For the text-containing cell, return its midpoint in (x, y) coordinate format. 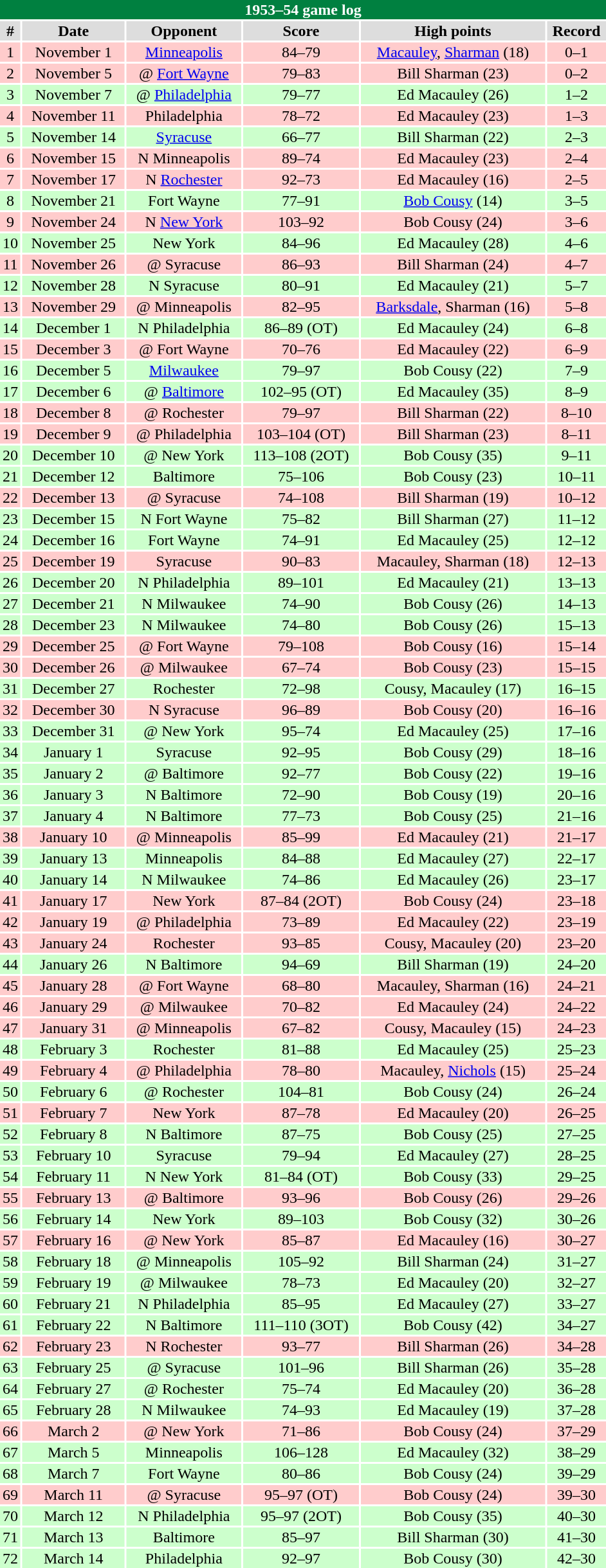
February 16 (73, 1240)
102–95 (OT) (301, 392)
0–2 (576, 73)
8–10 (576, 413)
February 25 (73, 1367)
37–28 (576, 1410)
17 (10, 392)
3–5 (576, 201)
February 21 (73, 1304)
January 3 (73, 795)
84–79 (301, 52)
February 28 (73, 1410)
January 26 (73, 964)
29–26 (576, 1198)
87–84 (2OT) (301, 901)
November 17 (73, 179)
39–30 (576, 1495)
November 25 (73, 243)
16–15 (576, 689)
85–97 (301, 1537)
December 8 (73, 413)
64 (10, 1389)
December 15 (73, 519)
75–74 (301, 1389)
3–6 (576, 222)
32 (10, 710)
9 (10, 222)
84–88 (301, 858)
44 (10, 964)
103–104 (OT) (301, 434)
29–25 (576, 1176)
113–108 (2OT) (301, 455)
26–24 (576, 1092)
23–19 (576, 922)
42 (10, 922)
3 (10, 95)
Bob Cousy (29) (453, 752)
December 5 (73, 370)
December 31 (73, 731)
27–25 (576, 1134)
February 27 (73, 1389)
21–17 (576, 837)
March 2 (73, 1431)
5 (10, 137)
10–12 (576, 498)
68–80 (301, 986)
40–30 (576, 1516)
December 16 (73, 540)
8 (10, 201)
74–108 (301, 498)
20–16 (576, 795)
39 (10, 858)
18 (10, 413)
December 26 (73, 667)
75–82 (301, 519)
34–28 (576, 1346)
December 3 (73, 349)
70 (10, 1516)
80–91 (301, 285)
March 7 (73, 1473)
58 (10, 1261)
20 (10, 455)
71–86 (301, 1431)
79–77 (301, 95)
79–108 (301, 646)
November 29 (73, 307)
November 7 (73, 95)
Ed Macauley (19) (453, 1410)
30 (10, 667)
High points (453, 31)
27 (10, 604)
41 (10, 901)
95–97 (2OT) (301, 1516)
25–23 (576, 1049)
31 (10, 689)
89–74 (301, 158)
February 3 (73, 1049)
74–86 (301, 879)
November 26 (73, 264)
N Minneapolis (184, 158)
22–17 (576, 858)
95–74 (301, 731)
87–75 (301, 1134)
December 23 (73, 625)
Ed Macauley (28) (453, 243)
69 (10, 1495)
14 (10, 328)
21 (10, 476)
January 4 (73, 816)
17–16 (576, 731)
34–27 (576, 1325)
78–72 (301, 116)
10–11 (576, 476)
January 29 (73, 1007)
December 9 (73, 434)
Cousy, Macauley (17) (453, 689)
5–8 (576, 307)
73–89 (301, 922)
30–27 (576, 1240)
N Fort Wayne (184, 519)
15–15 (576, 667)
Bob Cousy (30) (453, 1558)
84–96 (301, 243)
February 6 (73, 1092)
30–26 (576, 1219)
47 (10, 1028)
67–82 (301, 1028)
5–7 (576, 285)
February 13 (73, 1198)
60 (10, 1304)
105–92 (301, 1261)
11 (10, 264)
34 (10, 752)
2 (10, 73)
February 7 (73, 1113)
December 25 (73, 646)
85–87 (301, 1240)
104–81 (301, 1092)
12–12 (576, 540)
79–83 (301, 73)
86–93 (301, 264)
Cousy, Macauley (15) (453, 1028)
67–74 (301, 667)
43 (10, 943)
28–25 (576, 1155)
81–84 (OT) (301, 1176)
6–9 (576, 349)
57 (10, 1240)
November 11 (73, 116)
106–128 (301, 1452)
January 1 (73, 752)
85–95 (301, 1304)
74–93 (301, 1410)
82–95 (301, 307)
December 1 (73, 328)
March 5 (73, 1452)
63 (10, 1367)
18–16 (576, 752)
November 5 (73, 73)
24–21 (576, 986)
November 15 (73, 158)
12–13 (576, 561)
53 (10, 1155)
13–13 (576, 582)
62 (10, 1346)
35 (10, 773)
80–86 (301, 1473)
Record (576, 31)
23 (10, 519)
December 10 (73, 455)
93–77 (301, 1346)
February 14 (73, 1219)
7 (10, 179)
94–69 (301, 964)
92–73 (301, 179)
90–83 (301, 561)
71 (10, 1537)
103–92 (301, 222)
7–9 (576, 370)
46 (10, 1007)
1 (10, 52)
49 (10, 1070)
November 1 (73, 52)
75–106 (301, 476)
4–6 (576, 243)
78–80 (301, 1070)
January 28 (73, 986)
Bob Cousy (20) (453, 710)
72 (10, 1558)
15 (10, 349)
79–94 (301, 1155)
November 14 (73, 137)
Score (301, 31)
66–77 (301, 137)
2–3 (576, 137)
9–11 (576, 455)
Bob Cousy (42) (453, 1325)
2–5 (576, 179)
10 (10, 243)
Bob Cousy (32) (453, 1219)
13 (10, 307)
8–11 (576, 434)
37–29 (576, 1431)
95–97 (OT) (301, 1495)
24 (10, 540)
28 (10, 625)
February 4 (73, 1070)
Bob Cousy (33) (453, 1176)
59 (10, 1283)
Cousy, Macauley (20) (453, 943)
25 (10, 561)
December 21 (73, 604)
56 (10, 1219)
61 (10, 1325)
45 (10, 986)
December 6 (73, 392)
December 13 (73, 498)
6–8 (576, 328)
86–89 (OT) (301, 328)
November 28 (73, 285)
89–103 (301, 1219)
38 (10, 837)
1953–54 game log (303, 10)
16–16 (576, 710)
2–4 (576, 158)
54 (10, 1176)
74–80 (301, 625)
December 20 (73, 582)
March 11 (73, 1495)
March 12 (73, 1516)
87–78 (301, 1113)
66 (10, 1431)
Opponent (184, 31)
74–91 (301, 540)
12 (10, 285)
70–82 (301, 1007)
February 10 (73, 1155)
8–9 (576, 392)
42–30 (576, 1558)
35–28 (576, 1367)
22 (10, 498)
23–17 (576, 879)
6 (10, 158)
37 (10, 816)
Ed Macauley (32) (453, 1452)
65 (10, 1410)
39–29 (576, 1473)
14–13 (576, 604)
36–28 (576, 1389)
Bill Sharman (27) (453, 519)
Macauley, Sharman (16) (453, 986)
51 (10, 1113)
4–7 (576, 264)
February 11 (73, 1176)
March 13 (73, 1537)
40 (10, 879)
93–96 (301, 1198)
February 23 (73, 1346)
33 (10, 731)
33–27 (576, 1304)
93–85 (301, 943)
92–97 (301, 1558)
February 8 (73, 1134)
Bob Cousy (19) (453, 795)
November 24 (73, 222)
101–96 (301, 1367)
72–98 (301, 689)
November 21 (73, 201)
19 (10, 434)
36 (10, 795)
January 10 (73, 837)
January 17 (73, 901)
41–30 (576, 1537)
70–76 (301, 349)
23–18 (576, 901)
16 (10, 370)
19–16 (576, 773)
Bill Sharman (30) (453, 1537)
11–12 (576, 519)
January 13 (73, 858)
74–90 (301, 604)
Bob Cousy (14) (453, 201)
50 (10, 1092)
1–2 (576, 95)
31–27 (576, 1261)
February 18 (73, 1261)
Barksdale, Sharman (16) (453, 307)
January 24 (73, 943)
77–91 (301, 201)
81–88 (301, 1049)
77–73 (301, 816)
111–110 (3OT) (301, 1325)
15–14 (576, 646)
January 19 (73, 922)
March 14 (73, 1558)
24–23 (576, 1028)
25–24 (576, 1070)
January 31 (73, 1028)
# (10, 31)
24–22 (576, 1007)
29 (10, 646)
26 (10, 582)
February 19 (73, 1283)
4 (10, 116)
December 19 (73, 561)
January 2 (73, 773)
0–1 (576, 52)
96–89 (301, 710)
December 30 (73, 710)
15–13 (576, 625)
Macauley, Nichols (15) (453, 1070)
21–16 (576, 816)
24–20 (576, 964)
February 22 (73, 1325)
Date (73, 31)
Ed Macauley (35) (453, 392)
December 27 (73, 689)
Milwaukee (184, 370)
55 (10, 1198)
January 14 (73, 879)
32–27 (576, 1283)
1–3 (576, 116)
92–95 (301, 752)
68 (10, 1473)
89–101 (301, 582)
52 (10, 1134)
23–20 (576, 943)
85–99 (301, 837)
December 12 (73, 476)
38–29 (576, 1452)
72–90 (301, 795)
Bob Cousy (16) (453, 646)
92–77 (301, 773)
67 (10, 1452)
78–73 (301, 1283)
26–25 (576, 1113)
48 (10, 1049)
